Find where the given text appears and provide that cell's center as (x, y) coordinate. 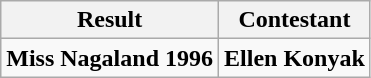
Contestant (295, 20)
Ellen Konyak (295, 58)
Result (110, 20)
Miss Nagaland 1996 (110, 58)
